Capture the cell that displays the provided text and extract its [x, y] central coordinate. 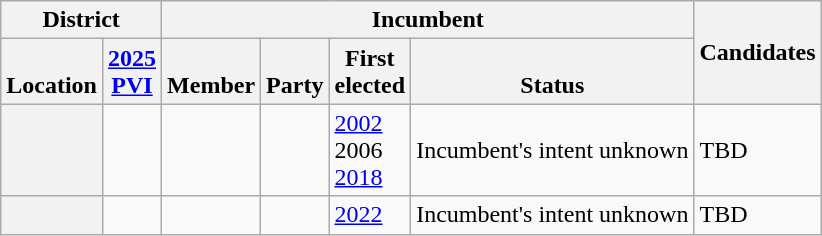
Party [295, 72]
Firstelected [370, 72]
Location [52, 72]
Candidates [758, 52]
2025PVI [132, 72]
2022 [370, 215]
District [82, 20]
Member [212, 72]
Status [552, 72]
Incumbent [428, 20]
2002 2006 2018 [370, 150]
